Pinpoint the cell where the given text exists, returning its (X, Y) midpoint coordinate. 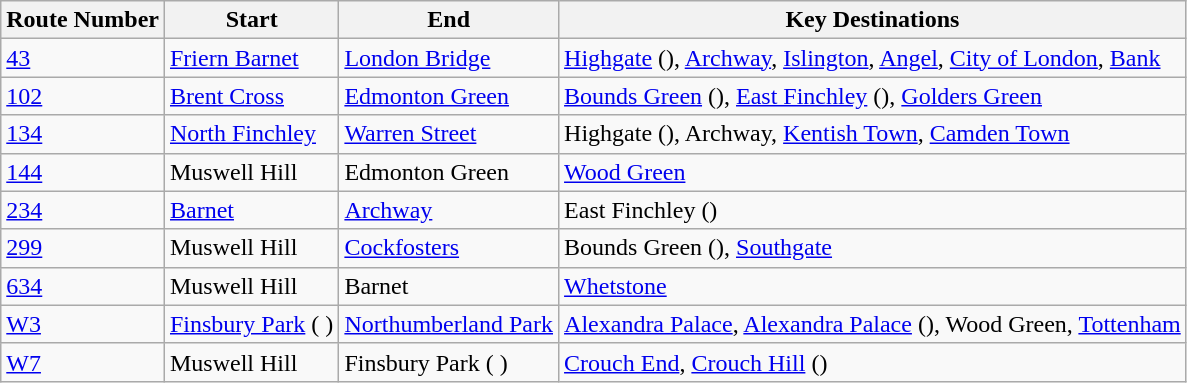
Highgate (), Archway, Kentish Town, Camden Town (873, 134)
Bounds Green (), Southgate (873, 248)
634 (83, 286)
Bounds Green (), East Finchley (), Golders Green (873, 96)
102 (83, 96)
London Bridge (449, 58)
Key Destinations (873, 20)
Brent Cross (251, 96)
North Finchley (251, 134)
Route Number (83, 20)
144 (83, 172)
Whetstone (873, 286)
Wood Green (873, 172)
End (449, 20)
Start (251, 20)
299 (83, 248)
134 (83, 134)
43 (83, 58)
W3 (83, 324)
East Finchley () (873, 210)
Cockfosters (449, 248)
Alexandra Palace, Alexandra Palace (), Wood Green, Tottenham (873, 324)
Friern Barnet (251, 58)
Northumberland Park (449, 324)
234 (83, 210)
Warren Street (449, 134)
Archway (449, 210)
Crouch End, Crouch Hill () (873, 362)
W7 (83, 362)
Highgate (), Archway, Islington, Angel, City of London, Bank (873, 58)
